Output the [x, y] coordinate of the center of the cell containing the given text.  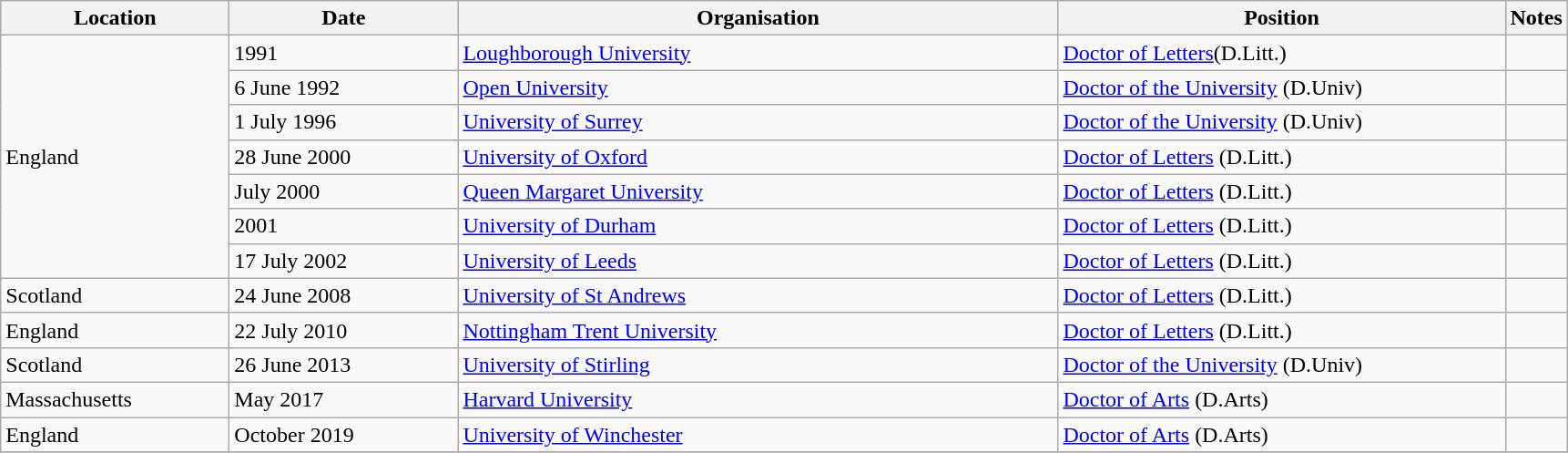
24 June 2008 [344, 295]
Location [115, 18]
Loughborough University [758, 53]
2001 [344, 226]
1991 [344, 53]
Doctor of Letters(D.Litt.) [1282, 53]
Harvard University [758, 399]
26 June 2013 [344, 365]
Notes [1536, 18]
University of St Andrews [758, 295]
University of Durham [758, 226]
University of Stirling [758, 365]
28 June 2000 [344, 157]
Massachusetts [115, 399]
Position [1282, 18]
22 July 2010 [344, 330]
University of Leeds [758, 261]
October 2019 [344, 435]
July 2000 [344, 191]
University of Oxford [758, 157]
17 July 2002 [344, 261]
Queen Margaret University [758, 191]
University of Surrey [758, 122]
1 July 1996 [344, 122]
May 2017 [344, 399]
Date [344, 18]
University of Winchester [758, 435]
Open University [758, 88]
Nottingham Trent University [758, 330]
6 June 1992 [344, 88]
Organisation [758, 18]
